For the text-containing cell, return its midpoint in (x, y) coordinate format. 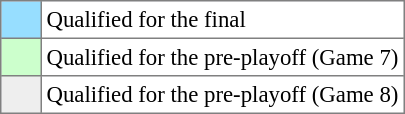
Qualified for the pre-playoff (Game 8) (222, 95)
Qualified for the final (222, 20)
Qualified for the pre-playoff (Game 7) (222, 57)
